Locate the cell with the specified text and output its [x, y] center coordinate. 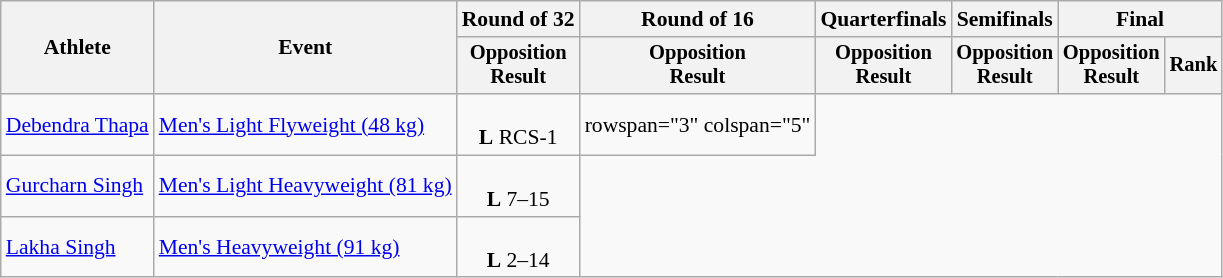
Event [306, 48]
L 7–15 [518, 186]
Semifinals [1004, 19]
Round of 32 [518, 19]
Athlete [78, 48]
Men's Light Flyweight (48 kg) [306, 124]
Men's Heavyweight (91 kg) [306, 248]
Men's Light Heavyweight (81 kg) [306, 186]
L 2–14 [518, 248]
rowspan="3" colspan="5" [698, 124]
Round of 16 [698, 19]
Quarterfinals [883, 19]
L RCS-1 [518, 124]
Lakha Singh [78, 248]
Debendra Thapa [78, 124]
Gurcharn Singh [78, 186]
Final [1140, 19]
Rank [1194, 66]
